For the text-containing cell, return its midpoint in [X, Y] coordinate format. 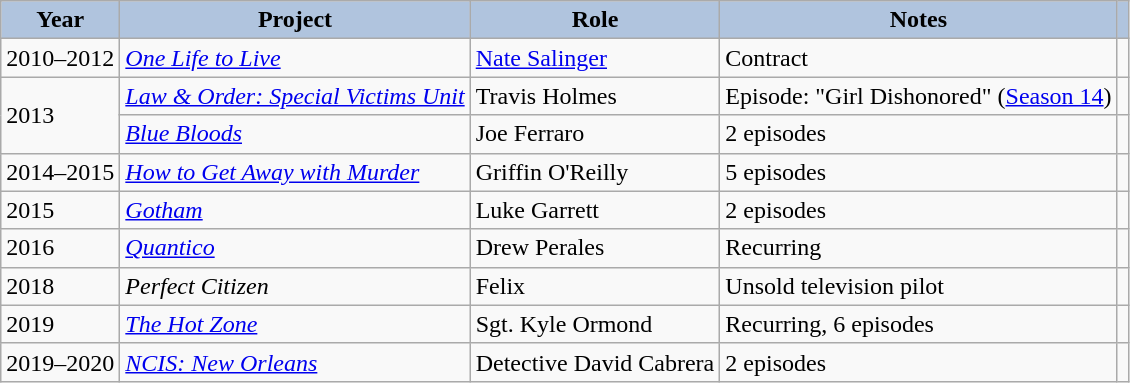
Sgt. Kyle Ormond [595, 324]
Contract [918, 58]
Joe Ferraro [595, 134]
The Hot Zone [295, 324]
Recurring [918, 248]
NCIS: New Orleans [295, 362]
Blue Bloods [295, 134]
Nate Salinger [595, 58]
Griffin O'Reilly [595, 172]
Episode: "Girl Dishonored" (Season 14) [918, 96]
Felix [595, 286]
Drew Perales [595, 248]
2019–2020 [60, 362]
Gotham [295, 210]
2018 [60, 286]
How to Get Away with Murder [295, 172]
Unsold television pilot [918, 286]
Project [295, 20]
5 episodes [918, 172]
Luke Garrett [595, 210]
Quantico [295, 248]
One Life to Live [295, 58]
Recurring, 6 episodes [918, 324]
2010–2012 [60, 58]
Year [60, 20]
2015 [60, 210]
Notes [918, 20]
Travis Holmes [595, 96]
Perfect Citizen [295, 286]
2019 [60, 324]
Law & Order: Special Victims Unit [295, 96]
Detective David Cabrera [595, 362]
Role [595, 20]
2014–2015 [60, 172]
2016 [60, 248]
2013 [60, 115]
